Determine the [X, Y] coordinate at the center of the cell enclosing the given text.  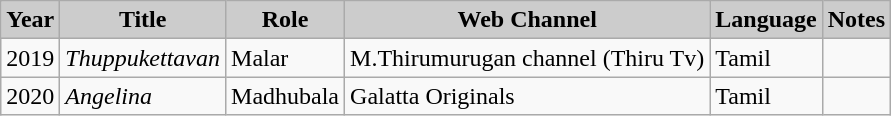
2020 [30, 96]
Title [143, 20]
Role [286, 20]
2019 [30, 58]
Madhubala [286, 96]
Notes [856, 20]
Language [766, 20]
Galatta Originals [528, 96]
Malar [286, 58]
Year [30, 20]
Thuppukettavan [143, 58]
Web Channel [528, 20]
M.Thirumurugan channel (Thiru Tv) [528, 58]
Angelina [143, 96]
